Pinpoint the cell where the given text exists, returning its (x, y) midpoint coordinate. 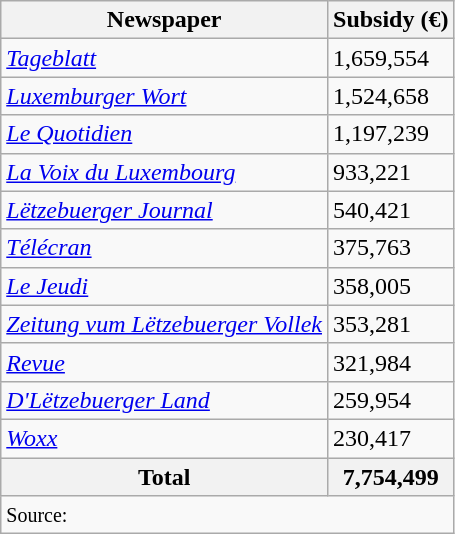
Lëtzebuerger Journal (164, 210)
1,524,658 (391, 96)
Newspaper (164, 20)
Le Quotidien (164, 134)
Total (164, 477)
Télécran (164, 248)
230,417 (391, 438)
Luxemburger Wort (164, 96)
Subsidy (€) (391, 20)
933,221 (391, 172)
D'Lëtzebuerger Land (164, 400)
375,763 (391, 248)
Source: (228, 515)
321,984 (391, 362)
Le Jeudi (164, 286)
Woxx (164, 438)
1,659,554 (391, 58)
Revue (164, 362)
Zeitung vum Lëtzebuerger Vollek (164, 324)
259,954 (391, 400)
7,754,499 (391, 477)
353,281 (391, 324)
358,005 (391, 286)
Tageblatt (164, 58)
La Voix du Luxembourg (164, 172)
540,421 (391, 210)
1,197,239 (391, 134)
